Provide the [X, Y] coordinate of the cell's center where the given text is located.  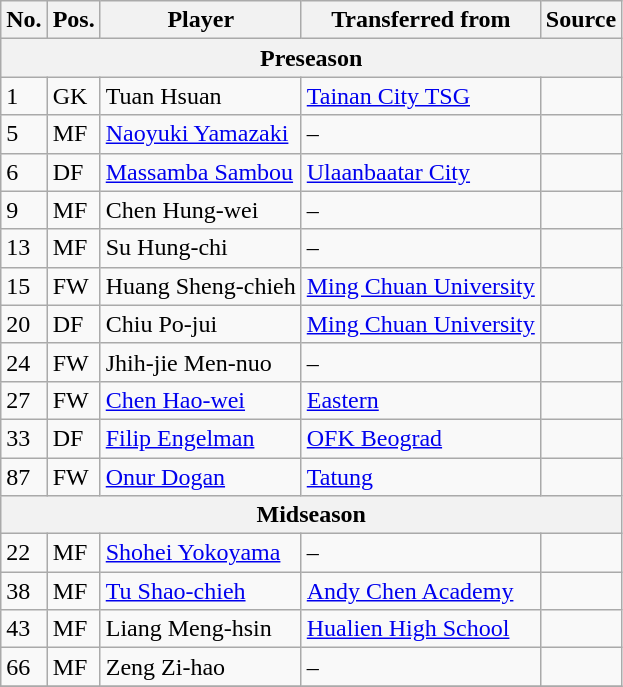
1 [24, 96]
No. [24, 20]
Player [200, 20]
15 [24, 286]
66 [24, 667]
6 [24, 172]
13 [24, 248]
Andy Chen Academy [420, 591]
Hualien High School [420, 629]
Shohei Yokoyama [200, 553]
5 [24, 134]
Tu Shao-chieh [200, 591]
Massamba Sambou [200, 172]
Liang Meng-hsin [200, 629]
Eastern [420, 400]
Chen Hao-wei [200, 400]
Chen Hung-wei [200, 210]
38 [24, 591]
Filip Engelman [200, 438]
Pos. [74, 20]
Jhih-jie Men-nuo [200, 362]
Su Hung-chi [200, 248]
22 [24, 553]
Midseason [312, 515]
20 [24, 324]
Naoyuki Yamazaki [200, 134]
33 [24, 438]
Ulaanbaatar City [420, 172]
GK [74, 96]
27 [24, 400]
Huang Sheng-chieh [200, 286]
Zeng Zi-hao [200, 667]
24 [24, 362]
87 [24, 477]
Chiu Po-jui [200, 324]
43 [24, 629]
Source [580, 20]
Transferred from [420, 20]
9 [24, 210]
OFK Beograd [420, 438]
Tuan Hsuan [200, 96]
Onur Dogan [200, 477]
Preseason [312, 58]
Tatung [420, 477]
Tainan City TSG [420, 96]
